Search for the cell housing the specified text and yield its (x, y) center coordinate. 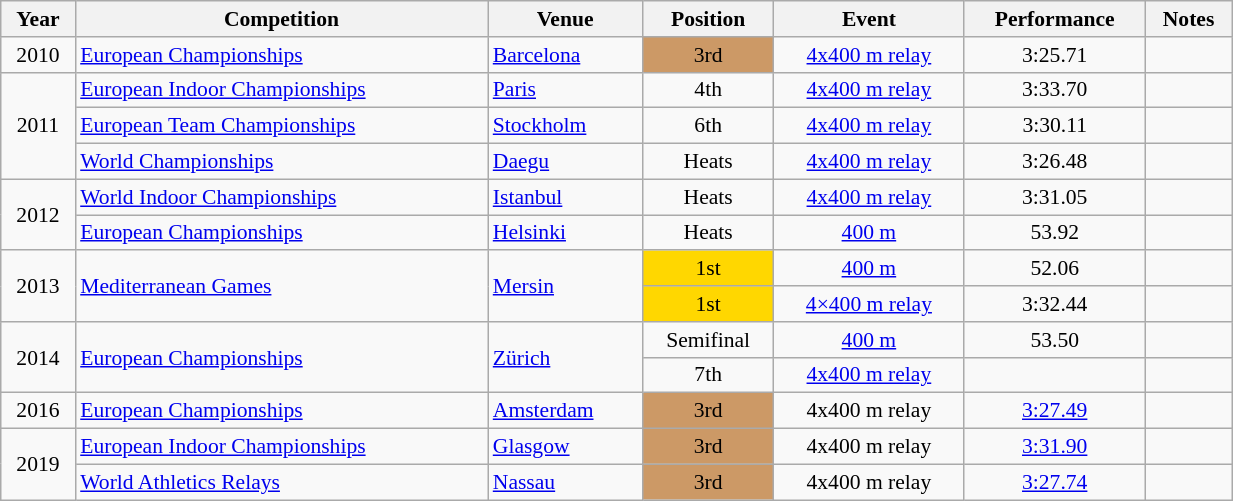
4×400 m relay (869, 304)
European Team Championships (282, 126)
Position (708, 19)
3:31.05 (1054, 197)
3:33.70 (1054, 90)
52.06 (1054, 269)
6th (708, 126)
2010 (38, 55)
2014 (38, 358)
2019 (38, 464)
3:25.71 (1054, 55)
Performance (1054, 19)
Amsterdam (566, 411)
Mersin (566, 286)
3:32.44 (1054, 304)
3:27.74 (1054, 482)
Nassau (566, 482)
World Indoor Championships (282, 197)
Paris (566, 90)
2011 (38, 126)
53.50 (1054, 340)
Barcelona (566, 55)
Daegu (566, 162)
2013 (38, 286)
2016 (38, 411)
Mediterranean Games (282, 286)
Glasgow (566, 447)
World Championships (282, 162)
Competition (282, 19)
Stockholm (566, 126)
Istanbul (566, 197)
Zürich (566, 358)
Venue (566, 19)
7th (708, 375)
World Athletics Relays (282, 482)
Helsinki (566, 233)
4th (708, 90)
Year (38, 19)
3:27.49 (1054, 411)
2012 (38, 214)
3:31.90 (1054, 447)
3:26.48 (1054, 162)
53.92 (1054, 233)
Notes (1188, 19)
Event (869, 19)
3:30.11 (1054, 126)
Semifinal (708, 340)
